Return [X, Y] of the center of cell containing provided text 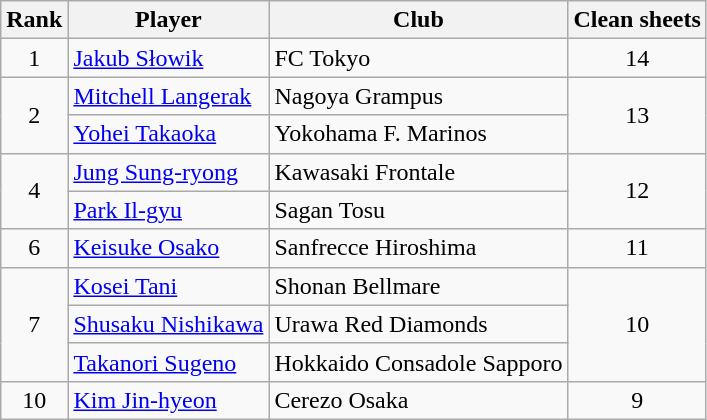
Keisuke Osako [168, 248]
Cerezo Osaka [418, 400]
Nagoya Grampus [418, 96]
Jakub Słowik [168, 58]
Mitchell Langerak [168, 96]
12 [637, 191]
Sagan Tosu [418, 210]
4 [34, 191]
Shusaku Nishikawa [168, 324]
Kosei Tani [168, 286]
Clean sheets [637, 20]
13 [637, 115]
14 [637, 58]
6 [34, 248]
Urawa Red Diamonds [418, 324]
Yohei Takaoka [168, 134]
Player [168, 20]
11 [637, 248]
2 [34, 115]
Shonan Bellmare [418, 286]
Yokohama F. Marinos [418, 134]
Takanori Sugeno [168, 362]
7 [34, 324]
Kawasaki Frontale [418, 172]
FC Tokyo [418, 58]
Rank [34, 20]
1 [34, 58]
Jung Sung-ryong [168, 172]
9 [637, 400]
Kim Jin-hyeon [168, 400]
Park Il-gyu [168, 210]
Club [418, 20]
Sanfrecce Hiroshima [418, 248]
Hokkaido Consadole Sapporo [418, 362]
